Return [x, y] of the center of cell containing provided text 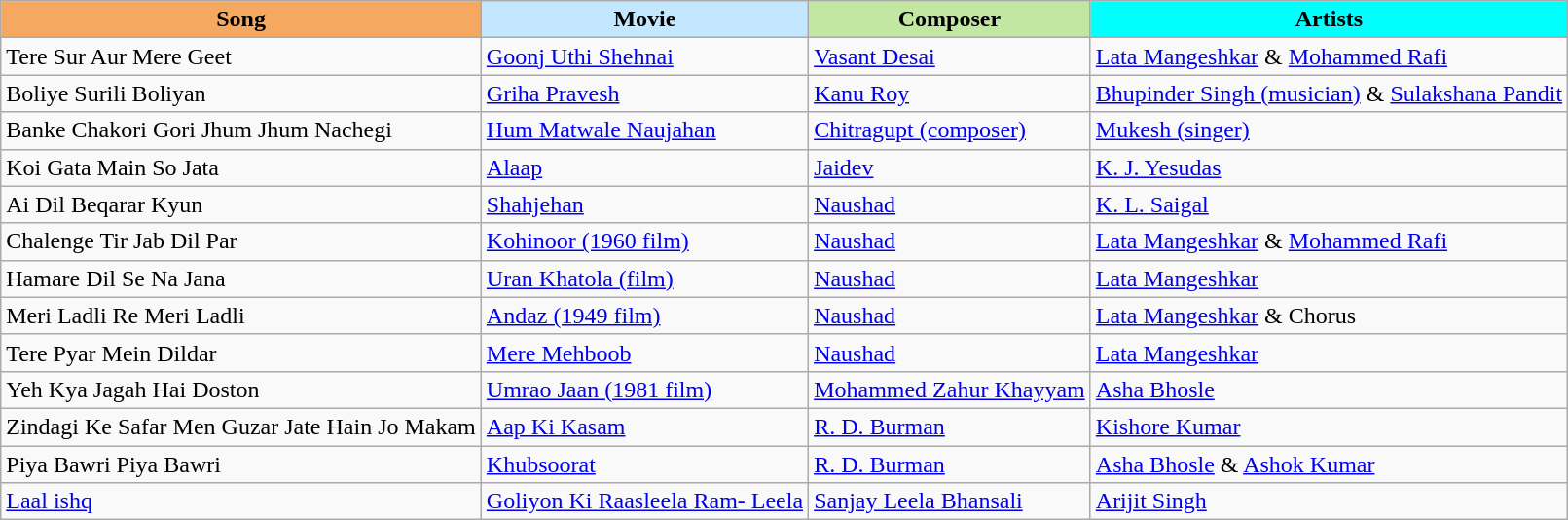
Goonj Uthi Shehnai [644, 56]
Mohammed Zahur Khayyam [950, 390]
Asha Bhosle [1329, 390]
Jaidev [950, 167]
Andaz (1949 film) [644, 316]
Piya Bawri Piya Bawri [241, 464]
Mukesh (singer) [1329, 130]
Lata Mangeshkar & Chorus [1329, 316]
Koi Gata Main So Jata [241, 167]
Kanu Roy [950, 93]
Arijit Singh [1329, 501]
Khubsoorat [644, 464]
Aap Ki Kasam [644, 427]
Hum Matwale Naujahan [644, 130]
Uran Khatola (film) [644, 279]
Bhupinder Singh (musician) & Sulakshana Pandit [1329, 93]
Tere Sur Aur Mere Geet [241, 56]
Goliyon Ki Raasleela Ram- Leela [644, 501]
Banke Chakori Gori Jhum Jhum Nachegi [241, 130]
K. J. Yesudas [1329, 167]
Asha Bhosle & Ashok Kumar [1329, 464]
Griha Pravesh [644, 93]
Tere Pyar Mein Dildar [241, 353]
Ai Dil Beqarar Kyun [241, 204]
Sanjay Leela Bhansali [950, 501]
Composer [950, 19]
Movie [644, 19]
Zindagi Ke Safar Men Guzar Jate Hain Jo Makam [241, 427]
Chitragupt (composer) [950, 130]
Vasant Desai [950, 56]
Yeh Kya Jagah Hai Doston [241, 390]
Mere Mehboob [644, 353]
Boliye Surili Boliyan [241, 93]
K. L. Saigal [1329, 204]
Song [241, 19]
Chalenge Tir Jab Dil Par [241, 241]
Alaap [644, 167]
Hamare Dil Se Na Jana [241, 279]
Laal ishq [241, 501]
Umrao Jaan (1981 film) [644, 390]
Meri Ladli Re Meri Ladli [241, 316]
Kohinoor (1960 film) [644, 241]
Shahjehan [644, 204]
Kishore Kumar [1329, 427]
Artists [1329, 19]
